Identify which cell holds the provided text, then report its (X, Y) central coordinate. 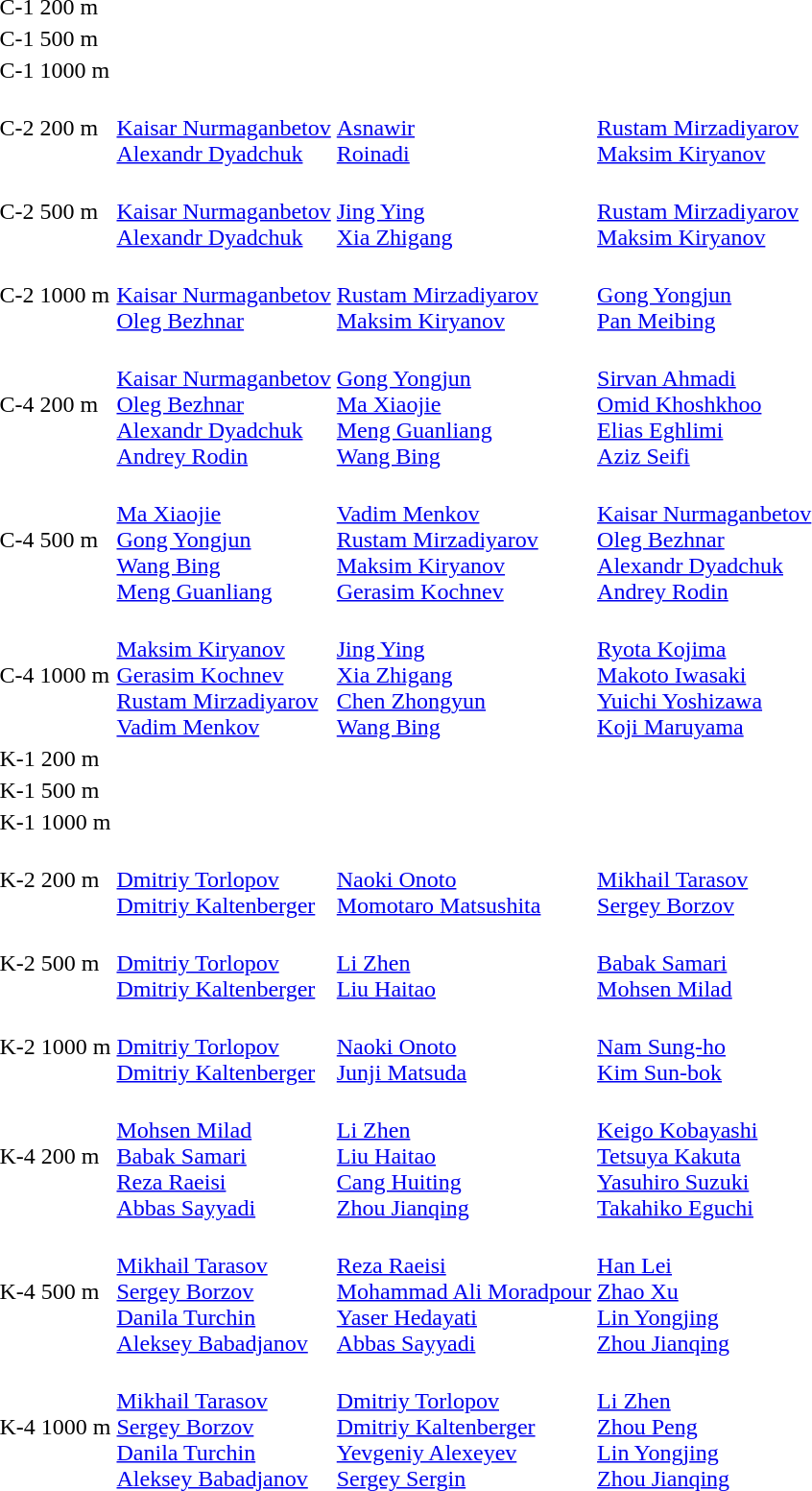
Reza RaeisiMohammad Ali MoradpourYaser HedayatiAbbas Sayyadi (464, 1291)
Maksim KiryanovGerasim KochnevRustam MirzadiyarovVadim Menkov (224, 675)
Kaisar NurmaganbetovOleg BezhnarAlexandr DyadchukAndrey Rodin (224, 404)
Vadim MenkovRustam MirzadiyarovMaksim KiryanovGerasim Kochnev (464, 540)
Li ZhenLiu Haitao (464, 963)
Naoki OnotoMomotaro Matsushita (464, 879)
Kaisar NurmaganbetovOleg Bezhnar (224, 295)
Jing YingXia Zhigang (464, 211)
Li ZhenLiu HaitaoCang HuitingZhou Jianqing (464, 1156)
Rustam MirzadiyarovMaksim Kiryanov (464, 295)
AsnawirRoinadi (464, 128)
Jing YingXia ZhigangChen ZhongyunWang Bing (464, 675)
Naoki OnotoJunji Matsuda (464, 1046)
Ma XiaojieGong YongjunWang BingMeng Guanliang (224, 540)
Mikhail TarasovSergey BorzovDanila TurchinAleksey Babadjanov (224, 1291)
Mohsen MiladBabak SamariReza RaeisiAbbas Sayyadi (224, 1156)
Gong YongjunMa XiaojieMeng GuanliangWang Bing (464, 404)
